From the cell containing the given text, extract its center point as (x, y) coordinate. 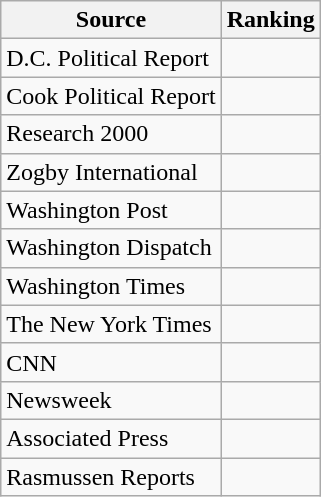
Newsweek (111, 400)
The New York Times (111, 324)
Associated Press (111, 438)
Rasmussen Reports (111, 477)
Washington Post (111, 210)
Zogby International (111, 172)
Research 2000 (111, 134)
Cook Political Report (111, 96)
CNN (111, 362)
Source (111, 20)
Ranking (270, 20)
D.C. Political Report (111, 58)
Washington Dispatch (111, 248)
Washington Times (111, 286)
